Extract the [X, Y] coordinate from the center of the cell holding the provided text.  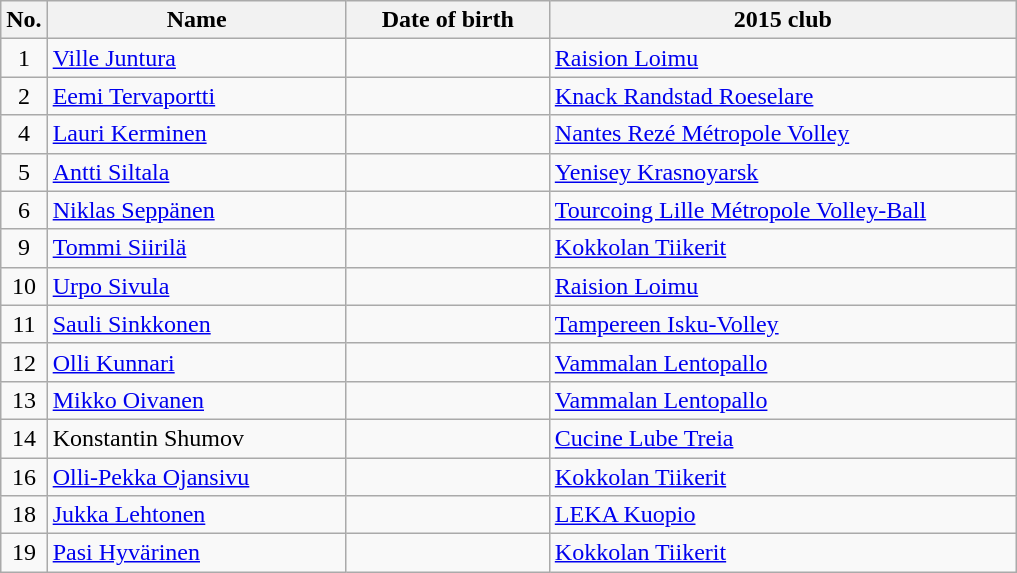
11 [24, 324]
Olli-Pekka Ojansivu [196, 477]
16 [24, 477]
Nantes Rezé Métropole Volley [782, 134]
Sauli Sinkkonen [196, 324]
Tourcoing Lille Métropole Volley-Ball [782, 210]
Olli Kunnari [196, 362]
Niklas Seppänen [196, 210]
19 [24, 553]
Tommi Siirilä [196, 248]
14 [24, 438]
LEKA Kuopio [782, 515]
9 [24, 248]
Eemi Tervaportti [196, 96]
Name [196, 20]
Jukka Lehtonen [196, 515]
Yenisey Krasnoyarsk [782, 172]
Tampereen Isku-Volley [782, 324]
10 [24, 286]
Knack Randstad Roeselare [782, 96]
4 [24, 134]
Pasi Hyvärinen [196, 553]
Ville Juntura [196, 58]
No. [24, 20]
2 [24, 96]
Konstantin Shumov [196, 438]
6 [24, 210]
13 [24, 400]
Lauri Kerminen [196, 134]
5 [24, 172]
12 [24, 362]
2015 club [782, 20]
Cucine Lube Treia [782, 438]
Urpo Sivula [196, 286]
Antti Siltala [196, 172]
18 [24, 515]
1 [24, 58]
Date of birth [448, 20]
Mikko Oivanen [196, 400]
